Detect which cell encompasses the target text, then output its [x, y] center coordinate. 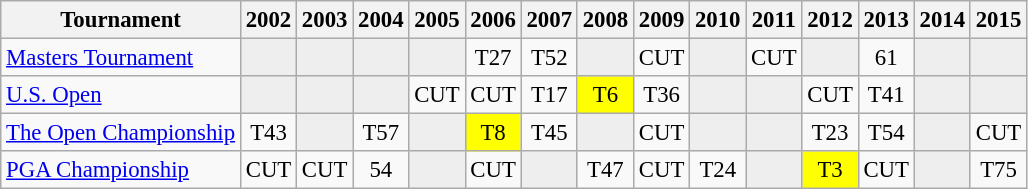
T45 [549, 133]
2014 [942, 20]
Masters Tournament [121, 58]
T75 [998, 170]
T23 [830, 133]
T36 [661, 95]
T52 [549, 58]
Tournament [121, 20]
PGA Championship [121, 170]
T41 [886, 95]
T54 [886, 133]
2011 [774, 20]
2012 [830, 20]
2005 [437, 20]
T27 [493, 58]
T17 [549, 95]
61 [886, 58]
2004 [381, 20]
T43 [268, 133]
2009 [661, 20]
U.S. Open [121, 95]
2010 [718, 20]
2008 [605, 20]
54 [381, 170]
2006 [493, 20]
2003 [325, 20]
2002 [268, 20]
2015 [998, 20]
T24 [718, 170]
T8 [493, 133]
T6 [605, 95]
2013 [886, 20]
T47 [605, 170]
T3 [830, 170]
2007 [549, 20]
The Open Championship [121, 133]
T57 [381, 133]
